Locate the cell with the specified text and output its [X, Y] center coordinate. 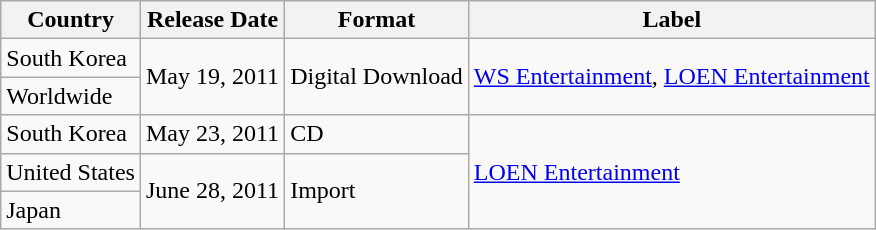
Format [377, 20]
Digital Download [377, 77]
Country [71, 20]
Release Date [212, 20]
LOEN Entertainment [672, 172]
Worldwide [71, 96]
June 28, 2011 [212, 191]
Import [377, 191]
Label [672, 20]
United States [71, 172]
WS Entertainment, LOEN Entertainment [672, 77]
May 23, 2011 [212, 134]
May 19, 2011 [212, 77]
Japan [71, 210]
CD [377, 134]
